Provide the (x, y) coordinate of the cell's center where the given text is located.  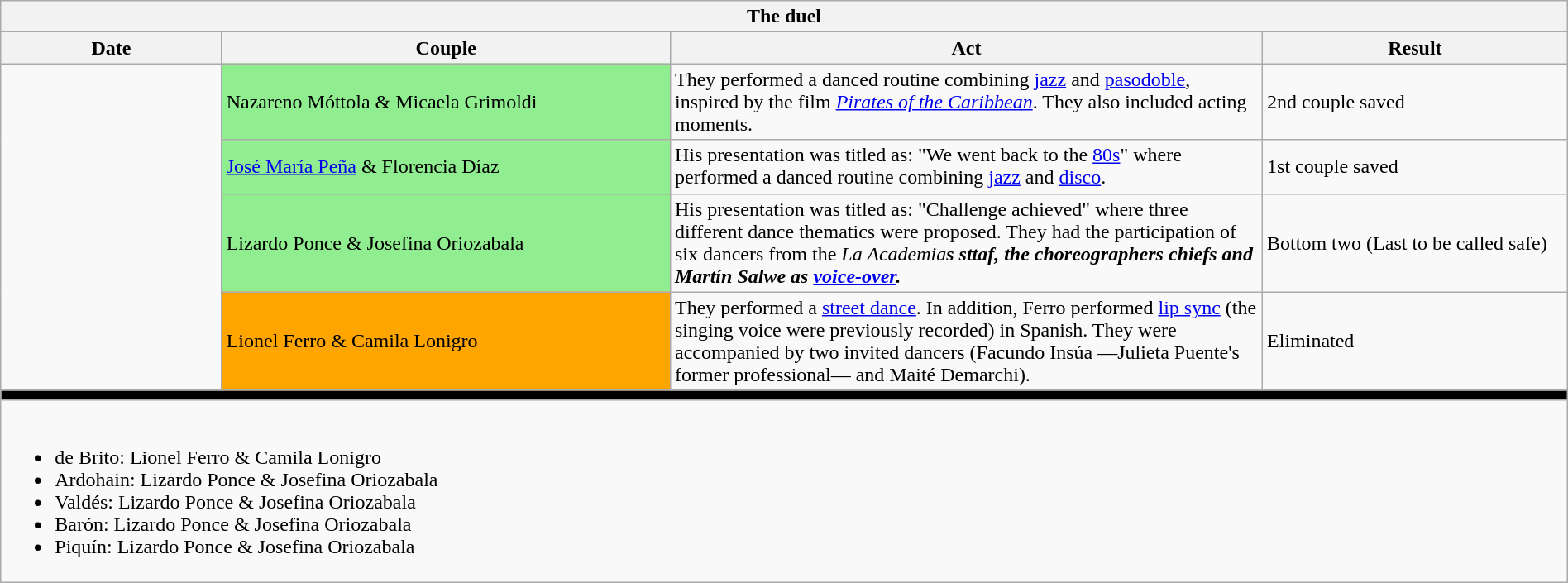
2nd couple saved (1416, 102)
The duel (784, 17)
His presentation was titled as: "We went back to the 80s" where performed a danced routine combining jazz and disco. (966, 167)
José María Peña & Florencia Díaz (446, 167)
Eliminated (1416, 341)
Lizardo Ponce & Josefina Oriozabala (446, 243)
Nazareno Móttola & Micaela Grimoldi (446, 102)
Result (1416, 48)
1st couple saved (1416, 167)
Couple (446, 48)
Bottom two (Last to be called safe) (1416, 243)
Date (111, 48)
Act (966, 48)
Lionel Ferro & Camila Lonigro (446, 341)
They performed a danced routine combining jazz and pasodoble, inspired by the film Pirates of the Caribbean. They also included acting moments. (966, 102)
